Detect which cell encompasses the target text, then output its [x, y] center coordinate. 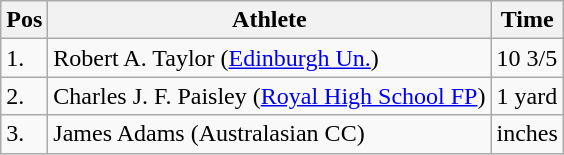
Charles J. F. Paisley (Royal High School FP) [270, 96]
Robert A. Taylor (Edinburgh Un.) [270, 58]
Athlete [270, 20]
Time [527, 20]
2. [24, 96]
1. [24, 58]
James Adams (Australasian CC) [270, 134]
inches [527, 134]
Pos [24, 20]
1 yard [527, 96]
10 3/5 [527, 58]
3. [24, 134]
